Return the [x, y] coordinate for the center point of the cell that contains the specified text.  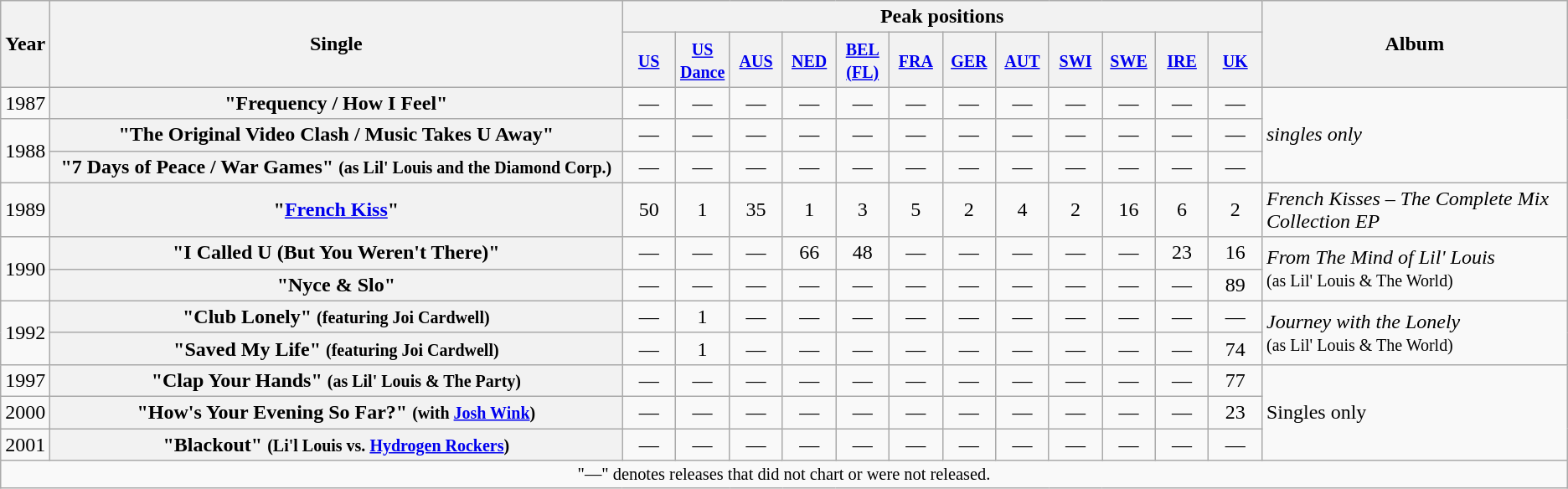
2000 [25, 412]
singles only [1414, 135]
6 [1182, 209]
"Saved My Life" (featuring Joi Cardwell) [337, 348]
48 [863, 253]
"Blackout" (Li'l Louis vs. Hydrogen Rockers) [337, 445]
"French Kiss" [337, 209]
3 [863, 209]
1987 [25, 103]
NED [809, 60]
SWI [1075, 60]
5 [916, 209]
50 [649, 209]
"The Original Video Clash / Music Takes U Away" [337, 135]
"7 Days of Peace / War Games" (as Lil' Louis and the Diamond Corp.) [337, 167]
66 [809, 253]
35 [756, 209]
Year [25, 44]
77 [1235, 380]
"How's Your Evening So Far?" (with Josh Wink) [337, 412]
Album [1414, 44]
Peak positions [942, 17]
AUT [1023, 60]
1989 [25, 209]
Single [337, 44]
1992 [25, 332]
1988 [25, 151]
US [649, 60]
BEL(FL) [863, 60]
French Kisses – The Complete Mix Collection EP [1414, 209]
Journey with the Lonely(as Lil' Louis & The World) [1414, 332]
SWE [1129, 60]
"I Called U (But You Weren't There)" [337, 253]
From The Mind of Lil' Louis(as Lil' Louis & The World) [1414, 269]
"Nyce & Slo" [337, 285]
US Dance [702, 60]
1990 [25, 269]
UK [1235, 60]
"—" denotes releases that did not chart or were not released. [784, 475]
"Club Lonely" (featuring Joi Cardwell) [337, 317]
IRE [1182, 60]
"Frequency / How I Feel" [337, 103]
FRA [916, 60]
89 [1235, 285]
1997 [25, 380]
74 [1235, 348]
AUS [756, 60]
2001 [25, 445]
GER [969, 60]
Singles only [1414, 412]
4 [1023, 209]
"Clap Your Hands" (as Lil' Louis & The Party) [337, 380]
